Return the (X, Y) coordinate for the center point of the cell that contains the specified text.  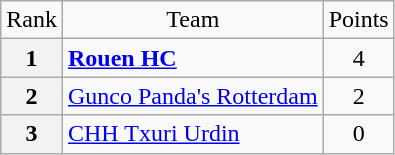
4 (358, 58)
Rank (32, 20)
Rouen HC (192, 58)
Gunco Panda's Rotterdam (192, 96)
3 (32, 134)
CHH Txuri Urdin (192, 134)
0 (358, 134)
Points (358, 20)
1 (32, 58)
Team (192, 20)
